Return the [X, Y] coordinate for the center point of the cell that contains the specified text.  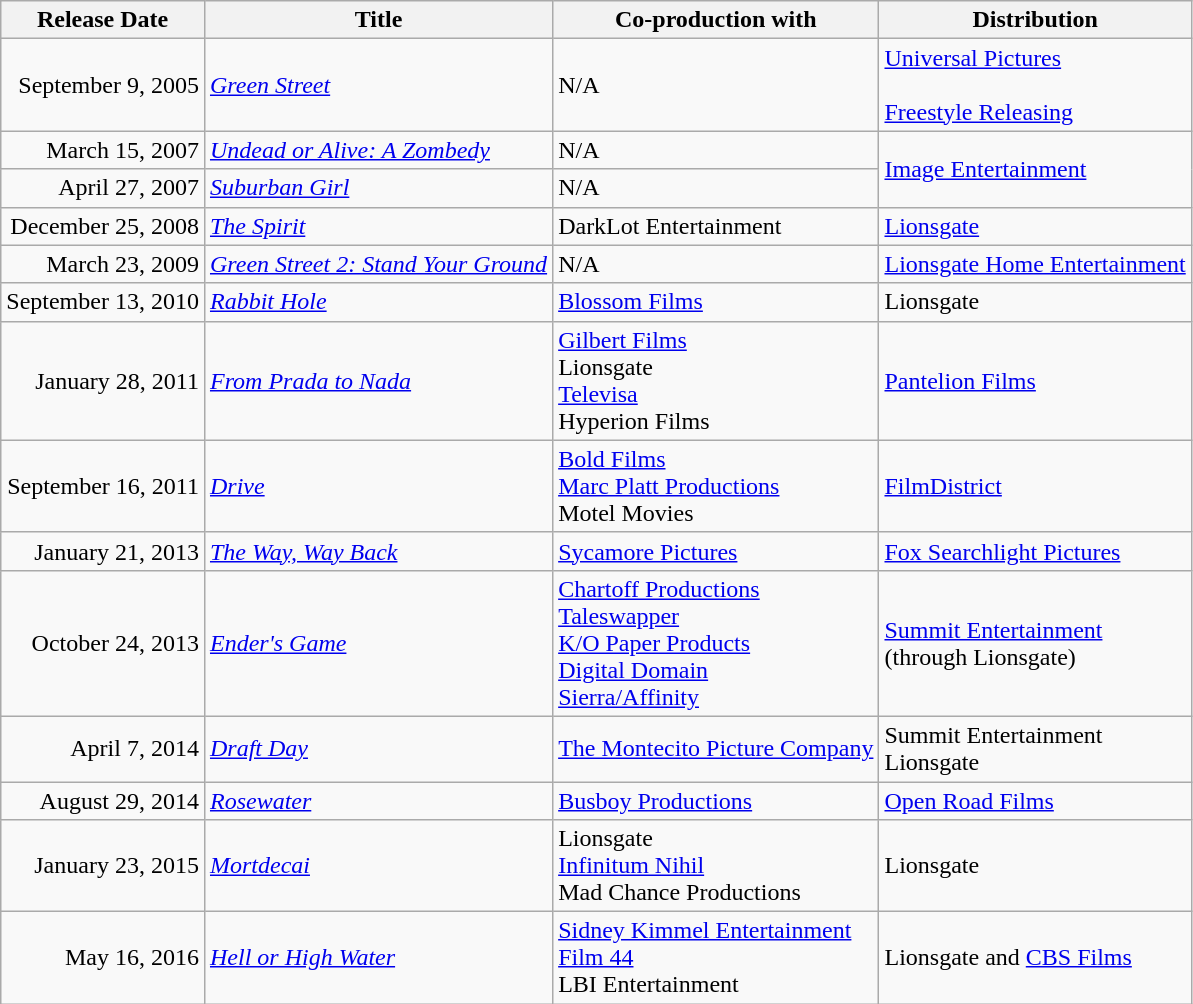
Co-production with [716, 20]
Blossom Films [716, 302]
The Spirit [378, 226]
Summit EntertainmentLionsgate [1035, 748]
May 16, 2016 [103, 958]
Fox Searchlight Pictures [1035, 551]
Lionsgate and CBS Films [1035, 958]
Drive [378, 486]
Green Street 2: Stand Your Ground [378, 264]
Sidney Kimmel EntertainmentFilm 44LBI Entertainment [716, 958]
The Way, Way Back [378, 551]
From Prada to Nada [378, 380]
Ender's Game [378, 643]
Gilbert FilmsLionsgateTelevisaHyperion Films [716, 380]
Rosewater [378, 801]
April 7, 2014 [103, 748]
Suburban Girl [378, 188]
Rabbit Hole [378, 302]
Distribution [1035, 20]
Busboy Productions [716, 801]
March 23, 2009 [103, 264]
Open Road Films [1035, 801]
Release Date [103, 20]
Hell or High Water [378, 958]
Lionsgate Home Entertainment [1035, 264]
Sycamore Pictures [716, 551]
December 25, 2008 [103, 226]
October 24, 2013 [103, 643]
September 16, 2011 [103, 486]
Summit Entertainment(through Lionsgate) [1035, 643]
January 21, 2013 [103, 551]
Universal PicturesFreestyle Releasing [1035, 85]
April 27, 2007 [103, 188]
Draft Day [378, 748]
January 28, 2011 [103, 380]
Undead or Alive: A Zombedy [378, 150]
DarkLot Entertainment [716, 226]
March 15, 2007 [103, 150]
September 9, 2005 [103, 85]
September 13, 2010 [103, 302]
FilmDistrict [1035, 486]
Mortdecai [378, 866]
Image Entertainment [1035, 169]
Chartoff ProductionsTaleswapperK/O Paper ProductsDigital DomainSierra/Affinity [716, 643]
Bold FilmsMarc Platt ProductionsMotel Movies [716, 486]
The Montecito Picture Company [716, 748]
August 29, 2014 [103, 801]
January 23, 2015 [103, 866]
Pantelion Films [1035, 380]
Green Street [378, 85]
Title [378, 20]
LionsgateInfinitum NihilMad Chance Productions [716, 866]
